Output the (x, y) coordinate of the center of the cell containing the given text.  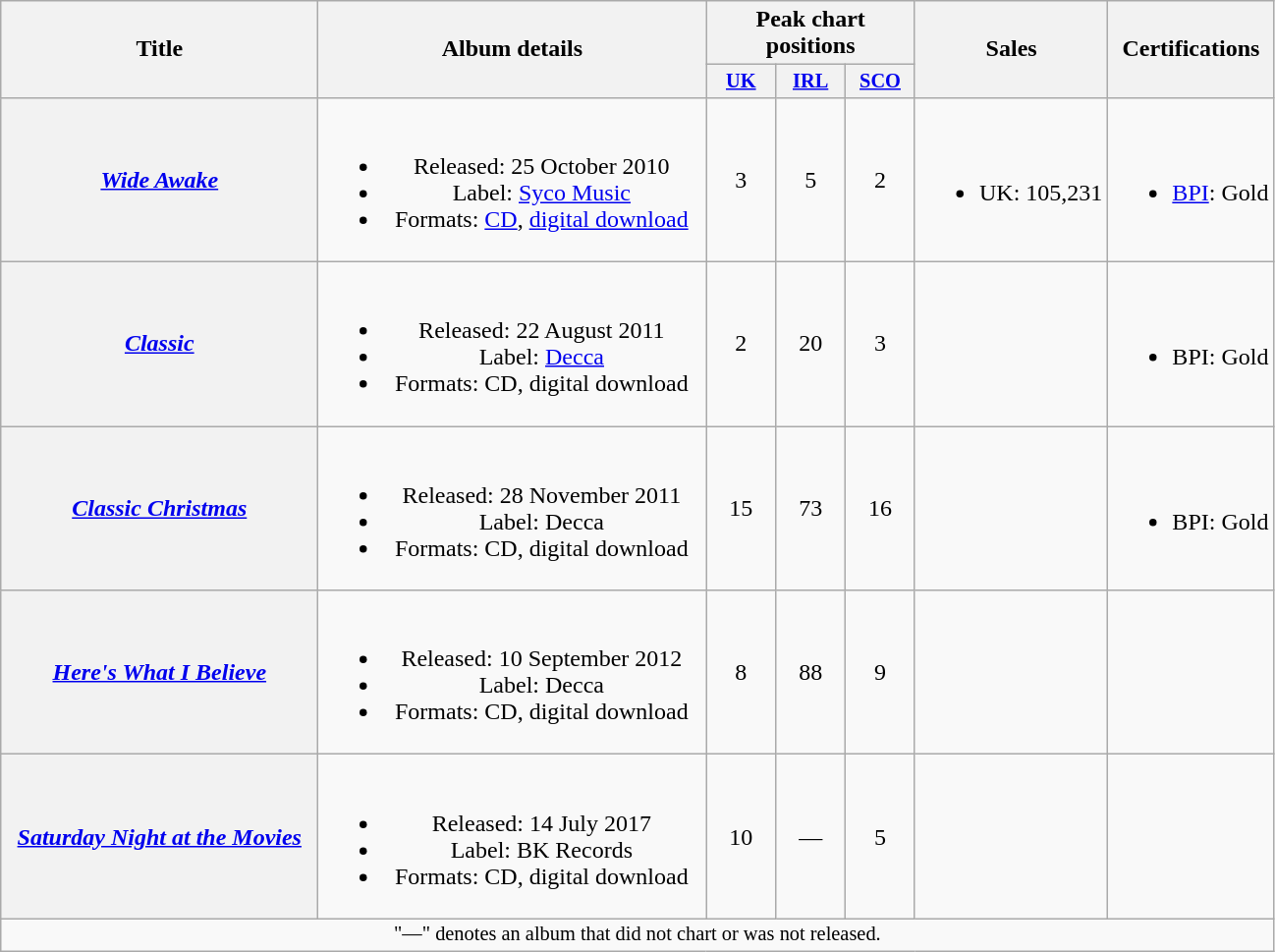
Sales (1011, 49)
Released: 25 October 2010Label: Syco MusicFormats: CD, digital download (513, 179)
73 (811, 509)
UK: 105,231 (1011, 179)
16 (880, 509)
Released: 14 July 2017Label: BK RecordsFormats: CD, digital download (513, 837)
Classic (159, 344)
15 (741, 509)
Wide Awake (159, 179)
IRL (811, 82)
88 (811, 672)
UK (741, 82)
Here's What I Believe (159, 672)
Released: 22 August 2011Label: DeccaFormats: CD, digital download (513, 344)
"—" denotes an album that did not chart or was not released. (637, 935)
SCO (880, 82)
8 (741, 672)
20 (811, 344)
Album details (513, 49)
Released: 10 September 2012Label: DeccaFormats: CD, digital download (513, 672)
Title (159, 49)
Released: 28 November 2011Label: DeccaFormats: CD, digital download (513, 509)
10 (741, 837)
— (811, 837)
Peak chart positions (811, 33)
9 (880, 672)
Saturday Night at the Movies (159, 837)
Certifications (1191, 49)
Classic Christmas (159, 509)
